Provide the (X, Y) coordinate of the cell's center where the given text is located.  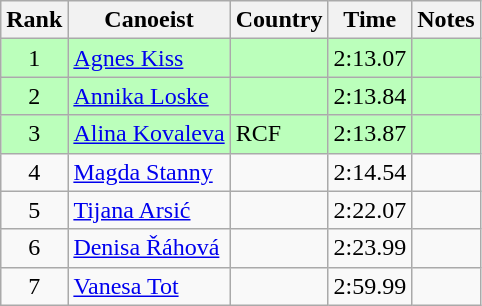
2:13.87 (370, 134)
2 (34, 96)
5 (34, 210)
Rank (34, 20)
Agnes Kiss (149, 58)
Alina Kovaleva (149, 134)
Canoeist (149, 20)
Magda Stanny (149, 172)
6 (34, 248)
Vanesa Tot (149, 286)
2:59.99 (370, 286)
2:13.07 (370, 58)
2:13.84 (370, 96)
1 (34, 58)
7 (34, 286)
Tijana Arsić (149, 210)
3 (34, 134)
Annika Loske (149, 96)
4 (34, 172)
RCF (279, 134)
Country (279, 20)
Denisa Řáhová (149, 248)
2:22.07 (370, 210)
Notes (446, 20)
2:14.54 (370, 172)
Time (370, 20)
2:23.99 (370, 248)
